Output the (X, Y) coordinate of the center of the cell containing the given text.  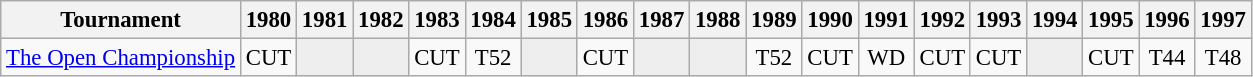
1991 (886, 20)
1987 (661, 20)
1989 (774, 20)
T48 (1223, 58)
1997 (1223, 20)
1983 (437, 20)
1996 (1167, 20)
1982 (381, 20)
1994 (1055, 20)
1984 (493, 20)
1990 (830, 20)
WD (886, 58)
1980 (268, 20)
1988 (718, 20)
1985 (549, 20)
1992 (942, 20)
Tournament (121, 20)
T44 (1167, 58)
1986 (605, 20)
1981 (325, 20)
The Open Championship (121, 58)
1995 (1111, 20)
1993 (998, 20)
